Pinpoint the cell where the given text exists, returning its (x, y) midpoint coordinate. 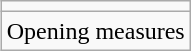
Opening measures (96, 31)
